For the text-containing cell, return its midpoint in [x, y] coordinate format. 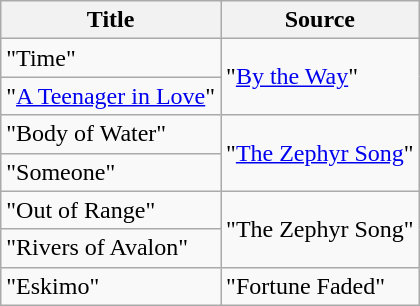
"By the Way" [320, 77]
"Out of Range" [111, 210]
"Body of Water" [111, 134]
"Time" [111, 58]
Title [111, 20]
"Rivers of Avalon" [111, 248]
"Someone" [111, 172]
"Eskimo" [111, 286]
Source [320, 20]
"A Teenager in Love" [111, 96]
"Fortune Faded" [320, 286]
